Provide the [X, Y] coordinate of the cell's center where the given text is located.  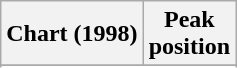
Peakposition [189, 34]
Chart (1998) [72, 34]
